Search for the cell housing the specified text and yield its [X, Y] center coordinate. 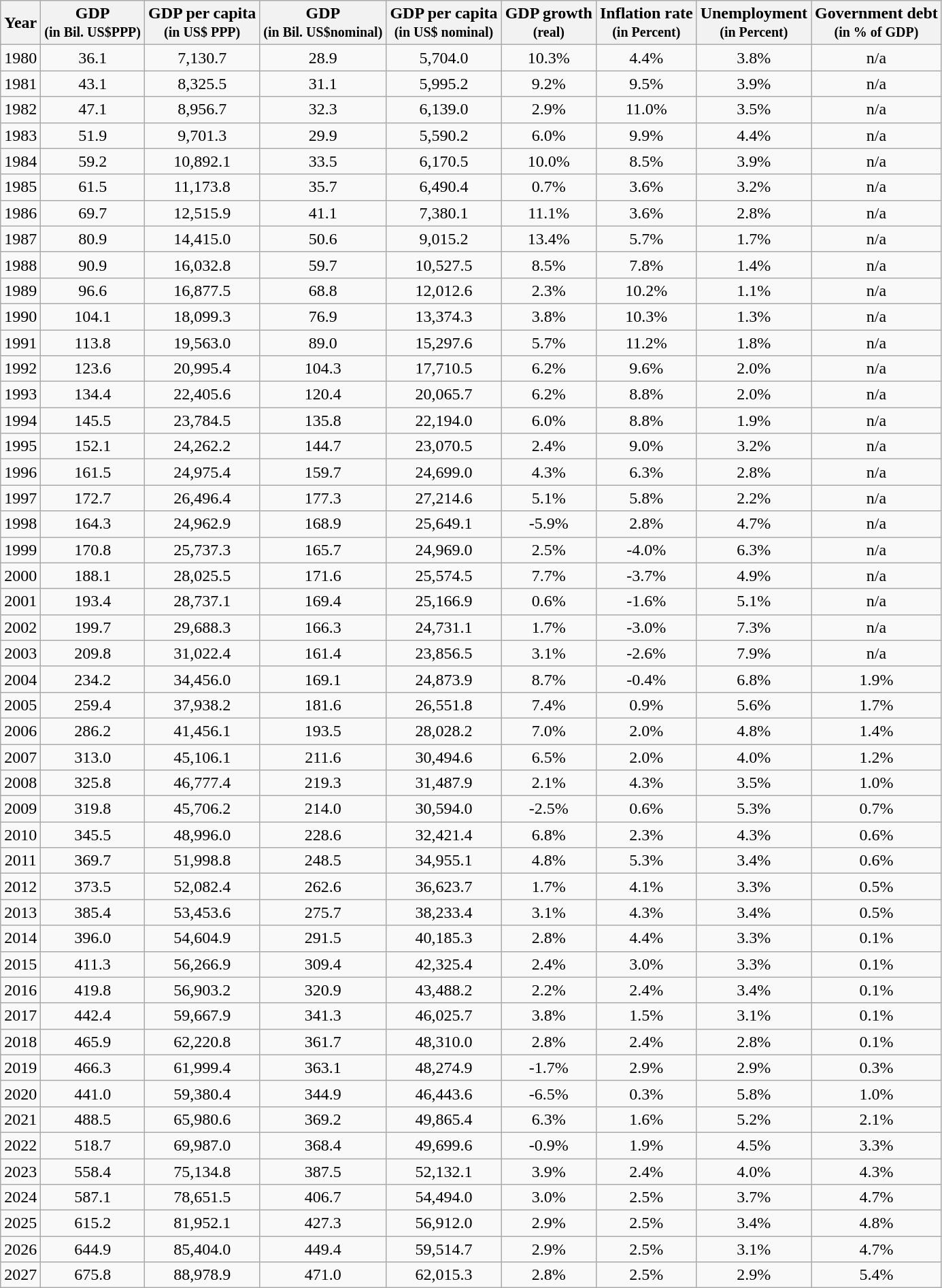
11,173.8 [203, 187]
22,405.6 [203, 395]
2000 [20, 576]
644.9 [92, 1249]
46,777.4 [203, 783]
-1.6% [646, 601]
18,099.3 [203, 316]
4.5% [754, 1145]
144.7 [323, 446]
69.7 [92, 213]
170.8 [92, 550]
34,456.0 [203, 679]
6,490.4 [443, 187]
23,856.5 [443, 653]
-0.4% [646, 679]
59,667.9 [203, 1016]
59.7 [323, 265]
62,015.3 [443, 1275]
2002 [20, 627]
-5.9% [548, 524]
GDP(in Bil. US$nominal) [323, 23]
22,194.0 [443, 420]
23,784.5 [203, 420]
181.6 [323, 705]
7,380.1 [443, 213]
45,706.2 [203, 809]
7,130.7 [203, 58]
104.1 [92, 316]
341.3 [323, 1016]
36.1 [92, 58]
26,551.8 [443, 705]
7.8% [646, 265]
1988 [20, 265]
Unemployment(in Percent) [754, 23]
Year [20, 23]
2018 [20, 1042]
2012 [20, 887]
166.3 [323, 627]
24,262.2 [203, 446]
11.1% [548, 213]
78,651.5 [203, 1198]
1999 [20, 550]
46,025.7 [443, 1016]
12,012.6 [443, 291]
7.3% [754, 627]
1998 [20, 524]
9.6% [646, 369]
69,987.0 [203, 1145]
31,487.9 [443, 783]
1.3% [754, 316]
1981 [20, 84]
1980 [20, 58]
GDP per capita(in US$ nominal) [443, 23]
48,274.9 [443, 1068]
28,028.2 [443, 731]
62,220.8 [203, 1042]
1995 [20, 446]
1991 [20, 342]
1987 [20, 239]
37,938.2 [203, 705]
1.6% [646, 1119]
17,710.5 [443, 369]
34,955.1 [443, 861]
Inflation rate(in Percent) [646, 23]
GDP growth(real) [548, 23]
46,443.6 [443, 1093]
291.5 [323, 938]
43,488.2 [443, 990]
2009 [20, 809]
387.5 [323, 1171]
12,515.9 [203, 213]
28,737.1 [203, 601]
1993 [20, 395]
373.5 [92, 887]
9.5% [646, 84]
68.8 [323, 291]
2014 [20, 938]
2026 [20, 1249]
52,082.4 [203, 887]
1997 [20, 498]
396.0 [92, 938]
1990 [20, 316]
5.2% [754, 1119]
1984 [20, 161]
27,214.6 [443, 498]
42,325.4 [443, 964]
1996 [20, 472]
13,374.3 [443, 316]
8,956.7 [203, 110]
10,527.5 [443, 265]
19,563.0 [203, 342]
214.0 [323, 809]
2017 [20, 1016]
2010 [20, 835]
5.6% [754, 705]
7.7% [548, 576]
11.0% [646, 110]
88,978.9 [203, 1275]
6,139.0 [443, 110]
1.5% [646, 1016]
2007 [20, 757]
81,952.1 [203, 1223]
471.0 [323, 1275]
33.5 [323, 161]
56,266.9 [203, 964]
9.2% [548, 84]
30,494.6 [443, 757]
369.2 [323, 1119]
2019 [20, 1068]
20,995.4 [203, 369]
2022 [20, 1145]
193.5 [323, 731]
7.0% [548, 731]
47.1 [92, 110]
10,892.1 [203, 161]
259.4 [92, 705]
165.7 [323, 550]
96.6 [92, 291]
90.9 [92, 265]
75,134.8 [203, 1171]
8.7% [548, 679]
442.4 [92, 1016]
1.1% [754, 291]
28,025.5 [203, 576]
24,969.0 [443, 550]
161.4 [323, 653]
2023 [20, 1171]
9,701.3 [203, 135]
9.9% [646, 135]
152.1 [92, 446]
134.4 [92, 395]
4.9% [754, 576]
31.1 [323, 84]
369.7 [92, 861]
32,421.4 [443, 835]
24,699.0 [443, 472]
25,166.9 [443, 601]
36,623.7 [443, 887]
-4.0% [646, 550]
-6.5% [548, 1093]
-0.9% [548, 1145]
320.9 [323, 990]
48,996.0 [203, 835]
1983 [20, 135]
2024 [20, 1198]
385.4 [92, 912]
1989 [20, 291]
234.2 [92, 679]
-3.7% [646, 576]
65,980.6 [203, 1119]
16,877.5 [203, 291]
14,415.0 [203, 239]
GDP(in Bil. US$PPP) [92, 23]
219.3 [323, 783]
209.8 [92, 653]
26,496.4 [203, 498]
3.7% [754, 1198]
313.0 [92, 757]
85,404.0 [203, 1249]
1.2% [877, 757]
51,998.8 [203, 861]
587.1 [92, 1198]
159.7 [323, 472]
11.2% [646, 342]
15,297.6 [443, 342]
361.7 [323, 1042]
10.2% [646, 291]
169.1 [323, 679]
25,737.3 [203, 550]
104.3 [323, 369]
2005 [20, 705]
24,873.9 [443, 679]
38,233.4 [443, 912]
169.4 [323, 601]
56,912.0 [443, 1223]
2003 [20, 653]
23,070.5 [443, 446]
41.1 [323, 213]
9,015.2 [443, 239]
2027 [20, 1275]
177.3 [323, 498]
161.5 [92, 472]
13.4% [548, 239]
466.3 [92, 1068]
171.6 [323, 576]
344.9 [323, 1093]
54,494.0 [443, 1198]
1992 [20, 369]
25,574.5 [443, 576]
363.1 [323, 1068]
76.9 [323, 316]
51.9 [92, 135]
40,185.3 [443, 938]
558.4 [92, 1171]
211.6 [323, 757]
43.1 [92, 84]
164.3 [92, 524]
2004 [20, 679]
25,649.1 [443, 524]
518.7 [92, 1145]
2021 [20, 1119]
48,310.0 [443, 1042]
275.7 [323, 912]
228.6 [323, 835]
45,106.1 [203, 757]
59,514.7 [443, 1249]
2025 [20, 1223]
368.4 [323, 1145]
24,731.1 [443, 627]
2013 [20, 912]
1986 [20, 213]
345.5 [92, 835]
32.3 [323, 110]
199.7 [92, 627]
488.5 [92, 1119]
262.6 [323, 887]
50.6 [323, 239]
172.7 [92, 498]
6.5% [548, 757]
6,170.5 [443, 161]
406.7 [323, 1198]
5.4% [877, 1275]
-2.5% [548, 809]
41,456.1 [203, 731]
GDP per capita(in US$ PPP) [203, 23]
56,903.2 [203, 990]
0.9% [646, 705]
2001 [20, 601]
675.8 [92, 1275]
35.7 [323, 187]
168.9 [323, 524]
28.9 [323, 58]
29.9 [323, 135]
30,594.0 [443, 809]
-2.6% [646, 653]
59,380.4 [203, 1093]
31,022.4 [203, 653]
465.9 [92, 1042]
1985 [20, 187]
24,962.9 [203, 524]
427.3 [323, 1223]
319.8 [92, 809]
286.2 [92, 731]
1982 [20, 110]
-3.0% [646, 627]
Government debt(in % of GDP) [877, 23]
49,699.6 [443, 1145]
325.8 [92, 783]
2015 [20, 964]
61.5 [92, 187]
9.0% [646, 446]
120.4 [323, 395]
411.3 [92, 964]
419.8 [92, 990]
2011 [20, 861]
2006 [20, 731]
5,590.2 [443, 135]
188.1 [92, 576]
49,865.4 [443, 1119]
24,975.4 [203, 472]
113.8 [92, 342]
7.4% [548, 705]
615.2 [92, 1223]
309.4 [323, 964]
5,995.2 [443, 84]
7.9% [754, 653]
123.6 [92, 369]
61,999.4 [203, 1068]
1.8% [754, 342]
2020 [20, 1093]
441.0 [92, 1093]
193.4 [92, 601]
449.4 [323, 1249]
248.5 [323, 861]
80.9 [92, 239]
89.0 [323, 342]
10.0% [548, 161]
54,604.9 [203, 938]
145.5 [92, 420]
20,065.7 [443, 395]
16,032.8 [203, 265]
5,704.0 [443, 58]
29,688.3 [203, 627]
135.8 [323, 420]
2008 [20, 783]
8,325.5 [203, 84]
4.1% [646, 887]
59.2 [92, 161]
2016 [20, 990]
1994 [20, 420]
53,453.6 [203, 912]
52,132.1 [443, 1171]
-1.7% [548, 1068]
